Extract the (X, Y) coordinate from the center of the cell holding the provided text.  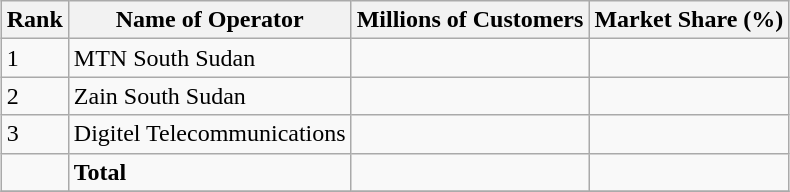
2 (34, 96)
3 (34, 134)
Digitel Telecommunications (210, 134)
Total (210, 172)
Millions of Customers (470, 20)
Rank (34, 20)
MTN South Sudan (210, 58)
Market Share (%) (689, 20)
1 (34, 58)
Name of Operator (210, 20)
Zain South Sudan (210, 96)
